Locate the cell with the specified text and output its [X, Y] center coordinate. 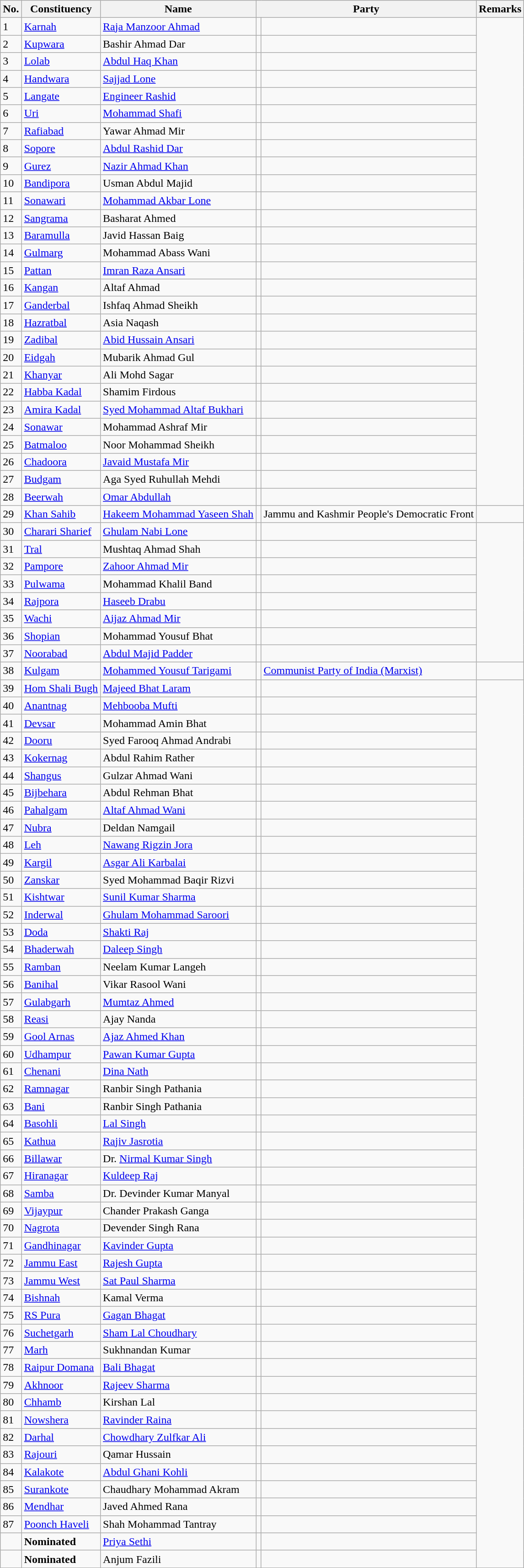
Majeed Bhat Laram [178, 688]
Rajiv Jasrotia [178, 1141]
Omar Abdullah [178, 496]
15 [11, 270]
Altaf Ahmad Wani [178, 810]
5 [11, 96]
Chander Prakash Ganga [178, 1211]
Kathua [61, 1141]
Dr. Nirmal Kumar Singh [178, 1158]
Zadibal [61, 340]
Party [366, 9]
Kalakote [61, 1472]
Reasi [61, 1019]
Kokernag [61, 758]
Bashir Ahmad Dar [178, 44]
Abdul Ghani Kohli [178, 1472]
70 [11, 1228]
52 [11, 915]
11 [11, 200]
10 [11, 183]
82 [11, 1437]
Pattan [61, 270]
Gagan Bhagat [178, 1315]
Mohammad Abass Wani [178, 253]
Kishtwar [61, 897]
Marh [61, 1350]
Engineer Rashid [178, 96]
21 [11, 375]
25 [11, 444]
19 [11, 340]
69 [11, 1211]
Bandipora [61, 183]
17 [11, 305]
RS Pura [61, 1315]
87 [11, 1524]
Syed Mohammad Baqir Rizvi [178, 880]
Devender Singh Rana [178, 1228]
76 [11, 1333]
Gulmarg [61, 253]
1 [11, 27]
Bhaderwah [61, 949]
Akhnoor [61, 1385]
Mendhar [61, 1507]
Karnah [61, 27]
37 [11, 653]
58 [11, 1019]
Devsar [61, 723]
Asia Naqash [178, 323]
85 [11, 1489]
Vijaypur [61, 1211]
77 [11, 1350]
Altaf Ahmad [178, 288]
Sopore [61, 148]
30 [11, 532]
Bishnah [61, 1298]
34 [11, 601]
33 [11, 584]
27 [11, 479]
13 [11, 236]
74 [11, 1298]
35 [11, 619]
Langate [61, 96]
Mohammad Yousuf Bhat [178, 636]
Noorabad [61, 653]
Rajesh Gupta [178, 1263]
Gool Arnas [61, 1036]
Kuldeep Raj [178, 1176]
Asgar Ali Karbalai [178, 862]
Kavinder Gupta [178, 1245]
2 [11, 44]
Mumtaz Ahmed [178, 1002]
Constituency [61, 9]
72 [11, 1263]
Bani [61, 1106]
Doda [61, 932]
Sat Paul Sharma [178, 1280]
62 [11, 1089]
Hom Shali Bugh [61, 688]
Yawar Ahmad Mir [178, 131]
Ishfaq Ahmad Sheikh [178, 305]
Bijbehara [61, 793]
Ravinder Raina [178, 1420]
Ali Mohd Sagar [178, 375]
Mehbooba Mufti [178, 706]
Chaudhary Mohammad Akram [178, 1489]
71 [11, 1245]
Mohammad Akbar Lone [178, 200]
Ajaz Ahmed Khan [178, 1036]
Gurez [61, 166]
Ghulam Mohammad Saroori [178, 915]
Billawar [61, 1158]
Abdul Rahim Rather [178, 758]
Sangrama [61, 218]
24 [11, 427]
Syed Farooq Ahmad Andrabi [178, 740]
8 [11, 148]
79 [11, 1385]
3 [11, 61]
48 [11, 845]
Gulabgarh [61, 1002]
44 [11, 776]
Communist Party of India (Marxist) [369, 671]
Lal Singh [178, 1124]
Dooru [61, 740]
Mohammed Yousuf Tarigami [178, 671]
Leh [61, 845]
Abid Hussain Ansari [178, 340]
20 [11, 357]
Handwara [61, 79]
Nazir Ahmad Khan [178, 166]
54 [11, 949]
Bali Bhagat [178, 1368]
65 [11, 1141]
83 [11, 1455]
56 [11, 984]
Syed Mohammad Altaf Bukhari [178, 410]
Remarks [500, 9]
53 [11, 932]
47 [11, 828]
Kirshan Lal [178, 1402]
41 [11, 723]
Daleep Singh [178, 949]
Nagrota [61, 1228]
Beerwah [61, 496]
Deldan Namgail [178, 828]
Dina Nath [178, 1072]
Javaid Mustafa Mir [178, 462]
Inderwal [61, 915]
80 [11, 1402]
Khanyar [61, 375]
57 [11, 1002]
Batmaloo [61, 444]
Shopian [61, 636]
Abdul Rehman Bhat [178, 793]
64 [11, 1124]
Baramulla [61, 236]
Pahalgam [61, 810]
4 [11, 79]
Nawang Rigzin Jora [178, 845]
Basharat Ahmed [178, 218]
Name [178, 9]
Gulzar Ahmad Wani [178, 776]
32 [11, 566]
Rajouri [61, 1455]
Khan Sahib [61, 514]
31 [11, 549]
Jammu West [61, 1280]
46 [11, 810]
Shakti Raj [178, 932]
22 [11, 392]
45 [11, 793]
Sonawar [61, 427]
36 [11, 636]
63 [11, 1106]
38 [11, 671]
Mohammad Ashraf Mir [178, 427]
Jammu East [61, 1263]
Zahoor Ahmad Mir [178, 566]
Javed Ahmed Rana [178, 1507]
60 [11, 1054]
Udhampur [61, 1054]
Noor Mohammad Sheikh [178, 444]
Sham Lal Choudhary [178, 1333]
Imran Raza Ansari [178, 270]
Hakeem Mohammad Yaseen Shah [178, 514]
Aga Syed Ruhullah Mehdi [178, 479]
Usman Abdul Majid [178, 183]
40 [11, 706]
Charari Sharief [61, 532]
16 [11, 288]
No. [11, 9]
12 [11, 218]
84 [11, 1472]
Anantnag [61, 706]
Chowdhary Zulfkar Ali [178, 1437]
Banihal [61, 984]
Abdul Rashid Dar [178, 148]
Ramban [61, 967]
Nowshera [61, 1420]
49 [11, 862]
Eidgah [61, 357]
9 [11, 166]
Mohammad Amin Bhat [178, 723]
81 [11, 1420]
59 [11, 1036]
86 [11, 1507]
28 [11, 496]
Abdul Haq Khan [178, 61]
Javid Hassan Baig [178, 236]
Kamal Verma [178, 1298]
Pampore [61, 566]
73 [11, 1280]
Rajeev Sharma [178, 1385]
Kargil [61, 862]
23 [11, 410]
Kangan [61, 288]
Pulwama [61, 584]
50 [11, 880]
Hiranagar [61, 1176]
Ramnagar [61, 1089]
Sonawari [61, 200]
Dr. Devinder Kumar Manyal [178, 1193]
7 [11, 131]
51 [11, 897]
Priya Sethi [178, 1541]
Surankote [61, 1489]
Nubra [61, 828]
Gandhinagar [61, 1245]
66 [11, 1158]
6 [11, 113]
Poonch Haveli [61, 1524]
Budgam [61, 479]
Uri [61, 113]
Shangus [61, 776]
39 [11, 688]
Mubarik Ahmad Gul [178, 357]
Chadoora [61, 462]
Darhal [61, 1437]
Kupwara [61, 44]
Hazratbal [61, 323]
43 [11, 758]
68 [11, 1193]
Tral [61, 549]
Sajjad Lone [178, 79]
14 [11, 253]
78 [11, 1368]
Amira Kadal [61, 410]
Qamar Hussain [178, 1455]
Ganderbal [61, 305]
Jammu and Kashmir People's Democratic Front [369, 514]
Pawan Kumar Gupta [178, 1054]
18 [11, 323]
Sukhnandan Kumar [178, 1350]
Zanskar [61, 880]
Chhamb [61, 1402]
67 [11, 1176]
Ajay Nanda [178, 1019]
Raipur Domana [61, 1368]
Vikar Rasool Wani [178, 984]
Rajpora [61, 601]
61 [11, 1072]
Aijaz Ahmad Mir [178, 619]
29 [11, 514]
Ghulam Nabi Lone [178, 532]
Abdul Majid Padder [178, 653]
26 [11, 462]
Suchetgarh [61, 1333]
Samba [61, 1193]
Kulgam [61, 671]
Mohammad Shafi [178, 113]
Wachi [61, 619]
Mushtaq Ahmad Shah [178, 549]
Chenani [61, 1072]
Anjum Fazili [178, 1559]
Shamim Firdous [178, 392]
Neelam Kumar Langeh [178, 967]
Basohli [61, 1124]
75 [11, 1315]
Mohammad Khalil Band [178, 584]
Habba Kadal [61, 392]
42 [11, 740]
Shah Mohammad Tantray [178, 1524]
Sunil Kumar Sharma [178, 897]
55 [11, 967]
Raja Manzoor Ahmad [178, 27]
Haseeb Drabu [178, 601]
Rafiabad [61, 131]
Lolab [61, 61]
